Locate the cell with the specified text and output its [X, Y] center coordinate. 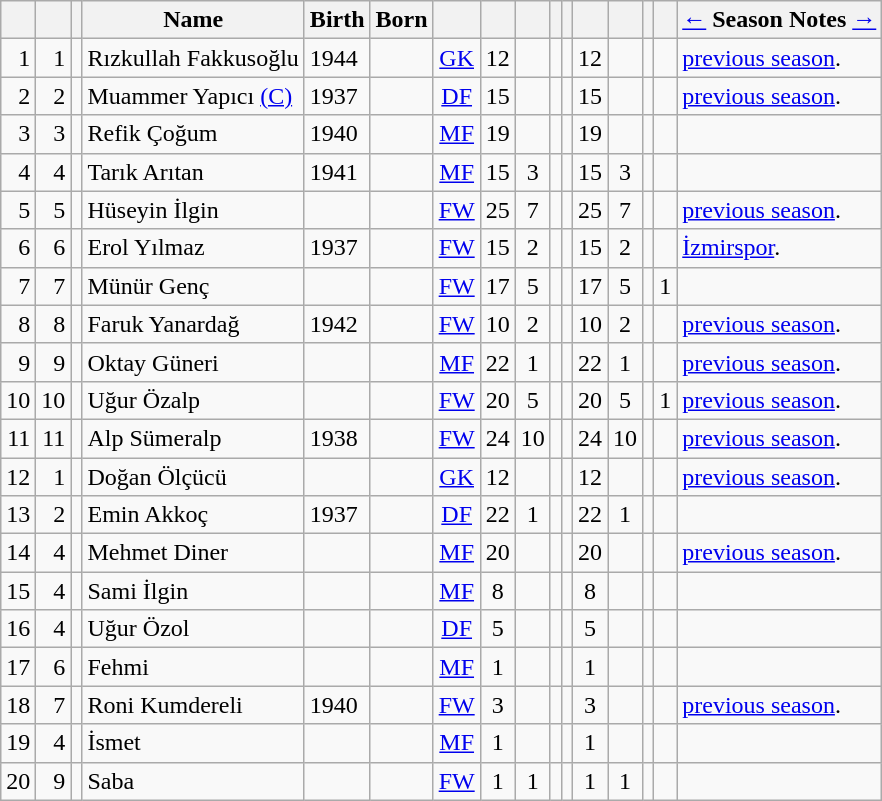
← Season Notes → [780, 20]
Name [193, 20]
Fehmi [193, 667]
Roni Kumdereli [193, 705]
1938 [337, 438]
Alp Sümeralp [193, 438]
Refik Çoğum [193, 134]
Oktay Güneri [193, 362]
Rızkullah Fakkusoğlu [193, 58]
18 [18, 705]
Muammer Yapıcı (C) [193, 96]
Emin Akkoç [193, 515]
Born [402, 20]
İzmirspor. [780, 248]
Uğur Özalp [193, 400]
Saba [193, 781]
14 [18, 553]
16 [18, 629]
Münür Genç [193, 286]
1941 [337, 172]
Erol Yılmaz [193, 248]
Doğan Ölçücü [193, 477]
Hüseyin İlgin [193, 210]
Faruk Yanardağ [193, 324]
1942 [337, 324]
Tarık Arıtan [193, 172]
Uğur Özol [193, 629]
Sami İlgin [193, 591]
1944 [337, 58]
İsmet [193, 743]
Birth [337, 20]
Mehmet Diner [193, 553]
13 [18, 515]
